Find where the given text appears and provide that cell's center as [x, y] coordinate. 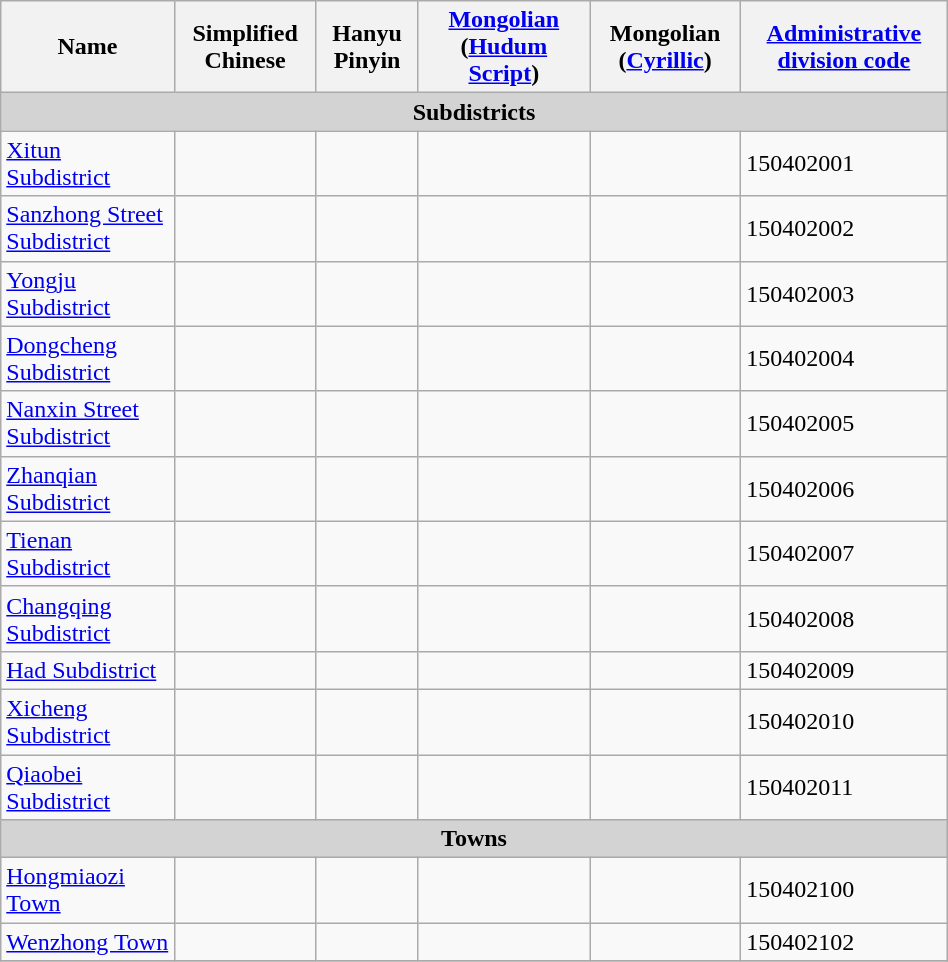
150402001 [844, 164]
Yongju Subdistrict [88, 294]
Xitun Subdistrict [88, 164]
Administrative division code [844, 47]
Xicheng Subdistrict [88, 722]
Mongolian (Cyrillic) [666, 47]
150402007 [844, 554]
Dongcheng Subdistrict [88, 358]
Nanxin Street Subdistrict [88, 424]
150402102 [844, 942]
150402003 [844, 294]
Sanzhong Street Subdistrict [88, 228]
150402005 [844, 424]
150402100 [844, 890]
Zhanqian Subdistrict [88, 488]
150402006 [844, 488]
Simplified Chinese [245, 47]
Qiaobei Subdistrict [88, 786]
Changqing Subdistrict [88, 618]
Tienan Subdistrict [88, 554]
Hanyu Pinyin [367, 47]
Towns [474, 839]
150402008 [844, 618]
150402002 [844, 228]
Mongolian (Hudum Script) [504, 47]
150402011 [844, 786]
Subdistricts [474, 112]
Wenzhong Town [88, 942]
Had Subdistrict [88, 670]
150402010 [844, 722]
150402009 [844, 670]
Name [88, 47]
150402004 [844, 358]
Hongmiaozi Town [88, 890]
